Capture the cell that displays the provided text and extract its [x, y] central coordinate. 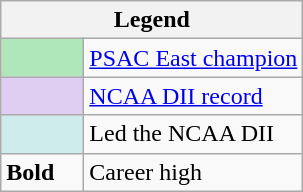
Career high [194, 172]
Bold [42, 172]
PSAC East champion [194, 58]
NCAA DII record [194, 96]
Legend [152, 20]
Led the NCAA DII [194, 134]
